Detect which cell encompasses the target text, then output its (X, Y) center coordinate. 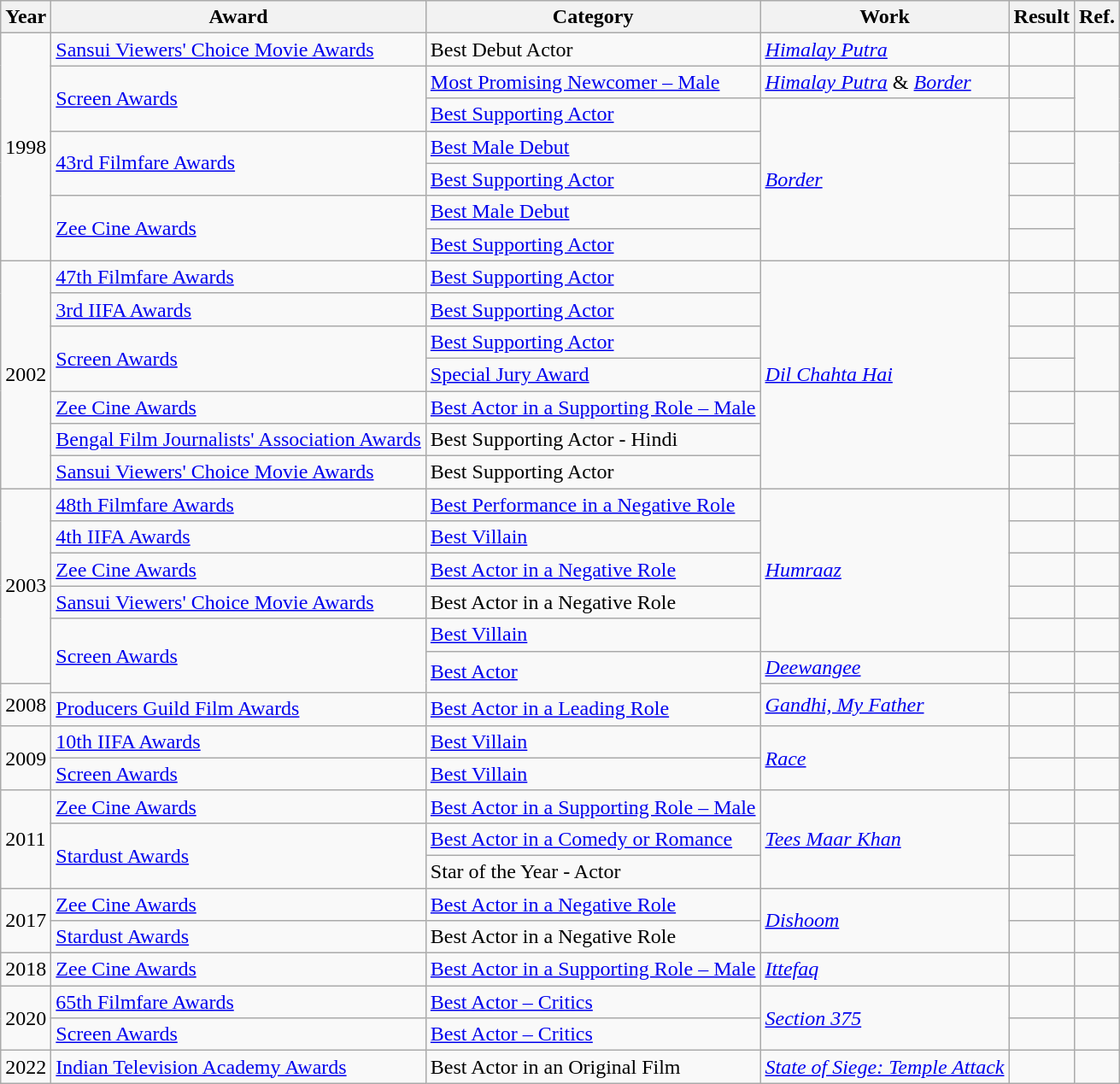
2003 (26, 586)
3rd IIFA Awards (239, 309)
Work (885, 17)
Tees Maar Khan (885, 839)
Himalay Putra & Border (885, 82)
Bengal Film Journalists' Association Awards (239, 440)
2017 (26, 921)
Deewangee (885, 667)
Himalay Putra (885, 50)
Race (885, 758)
4th IIFA Awards (239, 537)
10th IIFA Awards (239, 741)
Best Actor in a Comedy or Romance (593, 839)
2011 (26, 839)
2018 (26, 970)
Category (593, 17)
Producers Guild Film Awards (239, 709)
Dil Chahta Hai (885, 374)
Result (1041, 17)
Best Supporting Actor - Hindi (593, 440)
Best Actor in a Leading Role (593, 709)
Border (885, 179)
Dishoom (885, 921)
2008 (26, 704)
Best Actor (593, 671)
Star of the Year - Actor (593, 871)
43rd Filmfare Awards (239, 163)
2009 (26, 758)
Best Debut Actor (593, 50)
47th Filmfare Awards (239, 277)
2002 (26, 374)
Year (26, 17)
Ref. (1097, 17)
Section 375 (885, 1018)
1998 (26, 147)
State of Siege: Temple Attack (885, 1067)
Best Performance in a Negative Role (593, 505)
2022 (26, 1067)
65th Filmfare Awards (239, 1002)
Most Promising Newcomer – Male (593, 82)
Award (239, 17)
Ittefaq (885, 970)
48th Filmfare Awards (239, 505)
Gandhi, My Father (885, 704)
Indian Television Academy Awards (239, 1067)
Best Actor in an Original Film (593, 1067)
2020 (26, 1018)
Humraaz (885, 570)
Special Jury Award (593, 374)
